Detect which cell encompasses the target text, then output its (X, Y) center coordinate. 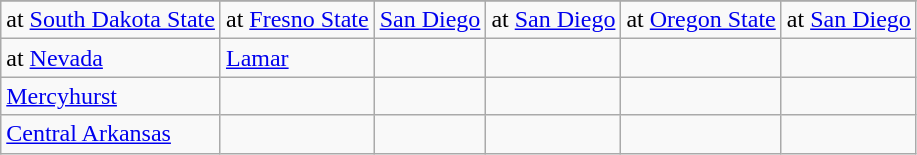
Lamar (297, 58)
at Fresno State (297, 20)
at Oregon State (701, 20)
Mercyhurst (111, 96)
at Nevada (111, 58)
Central Arkansas (111, 134)
San Diego (430, 20)
at South Dakota State (111, 20)
